Determine the (x, y) coordinate at the center of the cell enclosing the given text.  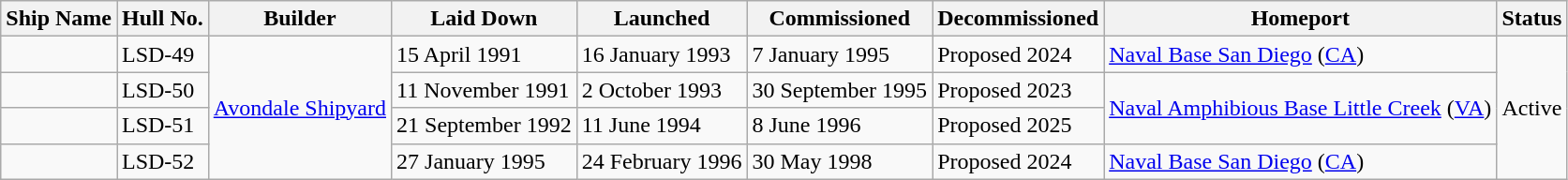
Ship Name (59, 19)
Builder (300, 19)
Naval Amphibious Base Little Creek (VA) (1301, 108)
8 June 1996 (840, 126)
30 September 1995 (840, 90)
Launched (662, 19)
16 January 1993 (662, 54)
Proposed 2023 (1018, 90)
27 January 1995 (485, 161)
LSD-50 (162, 90)
30 May 1998 (840, 161)
Decommissioned (1018, 19)
11 June 1994 (662, 126)
7 January 1995 (840, 54)
Status (1531, 19)
Homeport (1301, 19)
21 September 1992 (485, 126)
LSD-49 (162, 54)
15 April 1991 (485, 54)
LSD-51 (162, 126)
Proposed 2025 (1018, 126)
Commissioned (840, 19)
2 October 1993 (662, 90)
Laid Down (485, 19)
Hull No. (162, 19)
LSD-52 (162, 161)
24 February 1996 (662, 161)
Active (1531, 108)
Avondale Shipyard (300, 108)
11 November 1991 (485, 90)
